Return (x, y) of the center of cell containing provided text 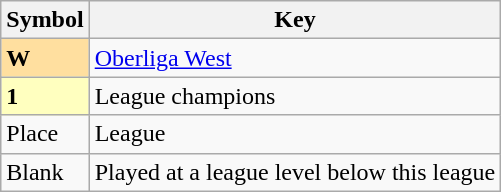
W (45, 58)
Symbol (45, 20)
Blank (45, 172)
Oberliga West (295, 58)
Place (45, 134)
Played at a league level below this league (295, 172)
League (295, 134)
Key (295, 20)
1 (45, 96)
League champions (295, 96)
